For the text-containing cell, return its midpoint in [X, Y] coordinate format. 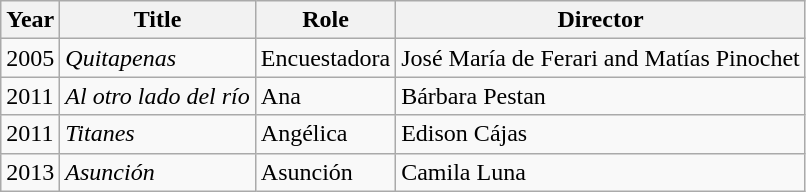
Bárbara Pestan [601, 96]
2005 [30, 58]
Edison Cájas [601, 134]
Angélica [325, 134]
Ana [325, 96]
Director [601, 20]
Al otro lado del río [158, 96]
Quitapenas [158, 58]
Year [30, 20]
Camila Luna [601, 172]
Role [325, 20]
Encuestadora [325, 58]
Titanes [158, 134]
2013 [30, 172]
José María de Ferari and Matías Pinochet [601, 58]
Title [158, 20]
